From the cell containing the given text, extract its center point as (X, Y) coordinate. 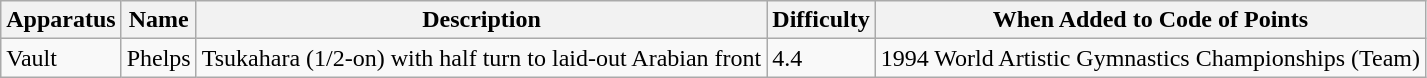
Name (158, 20)
Description (482, 20)
1994 World Artistic Gymnastics Championships (Team) (1150, 58)
Difficulty (821, 20)
4.4 (821, 58)
Phelps (158, 58)
Tsukahara (1/2-on) with half turn to laid-out Arabian front (482, 58)
When Added to Code of Points (1150, 20)
Vault (61, 58)
Apparatus (61, 20)
